Capture the cell that displays the provided text and extract its (x, y) central coordinate. 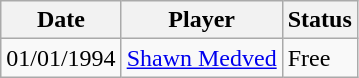
01/01/1994 (61, 58)
Date (61, 20)
Player (202, 20)
Status (320, 20)
Free (320, 58)
Shawn Medved (202, 58)
